Scan for the cell matching the given text and deliver its [x, y] coordinate at center. 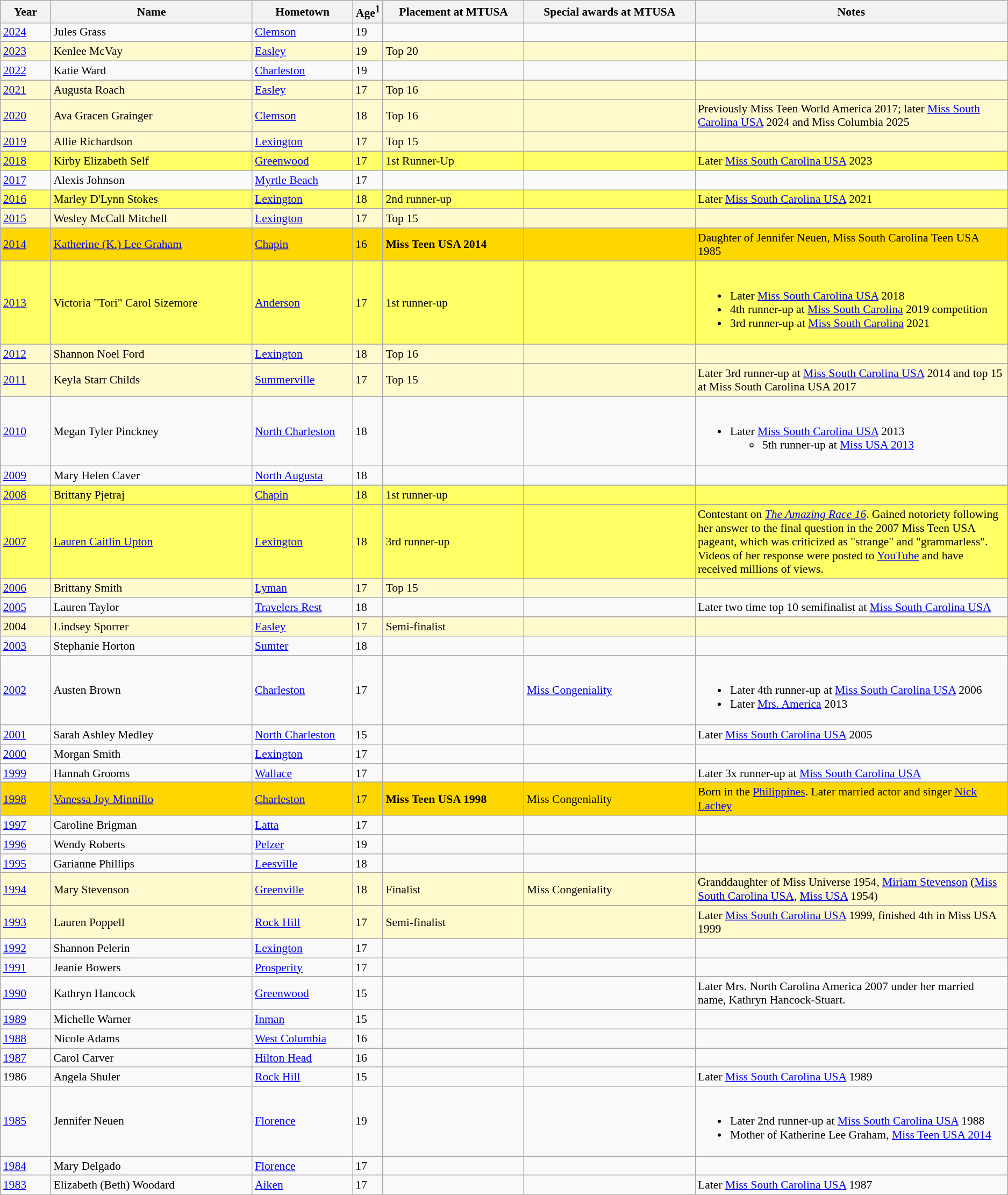
1984 [26, 1166]
Later Miss South Carolina USA 2021 [852, 200]
2013 [26, 302]
2018 [26, 161]
2009 [26, 476]
Leesville [302, 864]
1988 [26, 1038]
Finalist [453, 890]
Later Miss South Carolina USA 20184th runner-up at Miss South Carolina 2019 competition3rd runner-up at Miss South Carolina 2021 [852, 302]
Miss Teen USA 1998 [453, 799]
2007 [26, 542]
Lauren Caitlin Upton [152, 542]
1985 [26, 1121]
2010 [26, 431]
Travelers Rest [302, 608]
Allie Richardson [152, 142]
Katherine (K.) Lee Graham [152, 244]
1999 [26, 773]
1983 [26, 1185]
Kenlee McVay [152, 52]
Nicole Adams [152, 1038]
2012 [26, 354]
1989 [26, 1020]
2020 [26, 116]
Garianne Phillips [152, 864]
Year [26, 12]
Kirby Elizabeth Self [152, 161]
1994 [26, 890]
Born in the Philippines. Later married actor and singer Nick Lachey [852, 799]
1993 [26, 922]
Later 4th runner-up at Miss South Carolina USA 2006Later Mrs. America 2013 [852, 691]
Hilton Head [302, 1058]
2024 [26, 32]
Wesley McCall Mitchell [152, 219]
Age1 [368, 12]
Sumter [302, 646]
West Columbia [302, 1038]
2016 [26, 200]
1st Runner-Up [453, 161]
Keyla Starr Childs [152, 380]
1992 [26, 948]
Michelle Warner [152, 1020]
1997 [26, 825]
Mary Stevenson [152, 890]
Later 3x runner-up at Miss South Carolina USA [852, 773]
Ava Gracen Grainger [152, 116]
Katie Ward [152, 71]
Sarah Ashley Medley [152, 735]
2014 [26, 244]
2017 [26, 180]
1995 [26, 864]
Lauren Poppell [152, 922]
2000 [26, 754]
Later two time top 10 semifinalist at Miss South Carolina USA [852, 608]
2nd runner-up [453, 200]
Notes [852, 12]
Stephanie Horton [152, 646]
Special awards at MTUSA [610, 12]
2001 [26, 735]
Morgan Smith [152, 754]
Granddaughter of Miss Universe 1954, Miriam Stevenson (Miss South Carolina USA, Miss USA 1954) [852, 890]
Hannah Grooms [152, 773]
2011 [26, 380]
Greenville [302, 890]
Inman [302, 1020]
Lindsey Sporrer [152, 627]
2023 [26, 52]
Pelzer [302, 844]
Prosperity [302, 968]
Carol Carver [152, 1058]
Jules Grass [152, 32]
2004 [26, 627]
Previously Miss Teen World America 2017; later Miss South Carolina USA 2024 and Miss Columbia 2025 [852, 116]
Aiken [302, 1185]
Later Miss South Carolina USA 1987 [852, 1185]
2019 [26, 142]
Megan Tyler Pinckney [152, 431]
Later 3rd runner-up at Miss South Carolina USA 2014 and top 15 at Miss South Carolina USA 2017 [852, 380]
Later Miss South Carolina USA 1999, finished 4th in Miss USA 1999 [852, 922]
Miss Teen USA 2014 [453, 244]
North Augusta [302, 476]
2021 [26, 90]
Victoria "Tori" Carol Sizemore [152, 302]
Caroline Brigman [152, 825]
2003 [26, 646]
Lyman [302, 588]
2005 [26, 608]
3rd runner-up [453, 542]
Later 2nd runner-up at Miss South Carolina USA 1988Mother of Katherine Lee Graham, Miss Teen USA 2014 [852, 1121]
1996 [26, 844]
1987 [26, 1058]
Later Mrs. North Carolina America 2007 under her married name, Kathryn Hancock-Stuart. [852, 994]
Mary Delgado [152, 1166]
Angela Shuler [152, 1077]
Daughter of Jennifer Neuen, Miss South Carolina Teen USA 1985 [852, 244]
Name [152, 12]
Alexis Johnson [152, 180]
Jennifer Neuen [152, 1121]
Austen Brown [152, 691]
Jeanie Bowers [152, 968]
Lauren Taylor [152, 608]
Shannon Noel Ford [152, 354]
Myrtle Beach [302, 180]
Brittany Smith [152, 588]
1986 [26, 1077]
Later Miss South Carolina USA 2005 [852, 735]
Marley D'Lynn Stokes [152, 200]
2008 [26, 495]
Latta [302, 825]
Brittany Pjetraj [152, 495]
Kathryn Hancock [152, 994]
Shannon Pelerin [152, 948]
1998 [26, 799]
Later Miss South Carolina USA 20135th runner-up at Miss USA 2013 [852, 431]
1991 [26, 968]
Wendy Roberts [152, 844]
1990 [26, 994]
Anderson [302, 302]
Mary Helen Caver [152, 476]
2002 [26, 691]
2022 [26, 71]
Later Miss South Carolina USA 2023 [852, 161]
Augusta Roach [152, 90]
Hometown [302, 12]
2006 [26, 588]
2015 [26, 219]
Vanessa Joy Minnillo [152, 799]
Summerville [302, 380]
Later Miss South Carolina USA 1989 [852, 1077]
Elizabeth (Beth) Woodard [152, 1185]
Top 20 [453, 52]
Placement at MTUSA [453, 12]
Wallace [302, 773]
